For the text-containing cell, return its midpoint in (x, y) coordinate format. 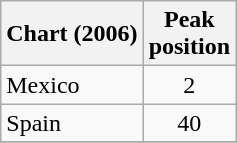
Spain (72, 123)
Mexico (72, 85)
40 (189, 123)
Peakposition (189, 34)
2 (189, 85)
Chart (2006) (72, 34)
